Locate the cell with the specified text and output its (X, Y) center coordinate. 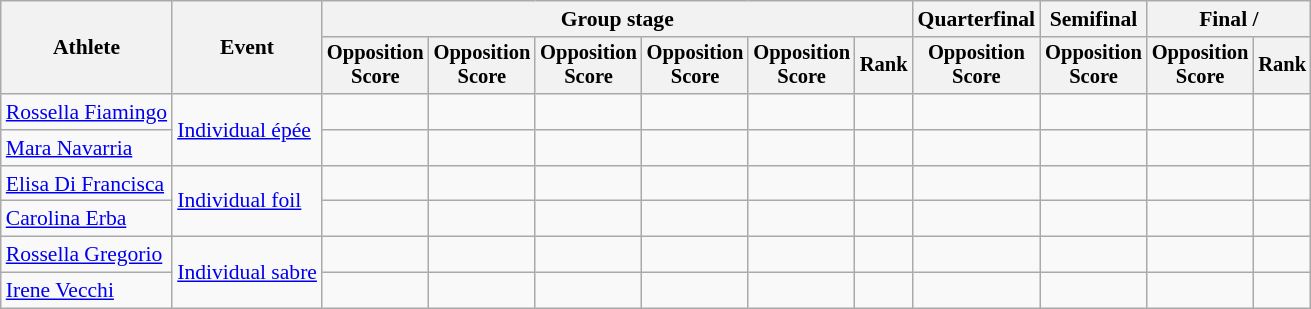
Final / (1229, 19)
Carolina Erba (86, 219)
Event (247, 48)
Group stage (618, 19)
Individual épée (247, 130)
Irene Vecchi (86, 291)
Rossella Fiamingo (86, 112)
Rossella Gregorio (86, 255)
Elisa Di Francisca (86, 184)
Athlete (86, 48)
Quarterfinal (977, 19)
Semifinal (1094, 19)
Mara Navarria (86, 148)
Individual foil (247, 202)
Individual sabre (247, 272)
